Capture the cell that displays the provided text and extract its (X, Y) central coordinate. 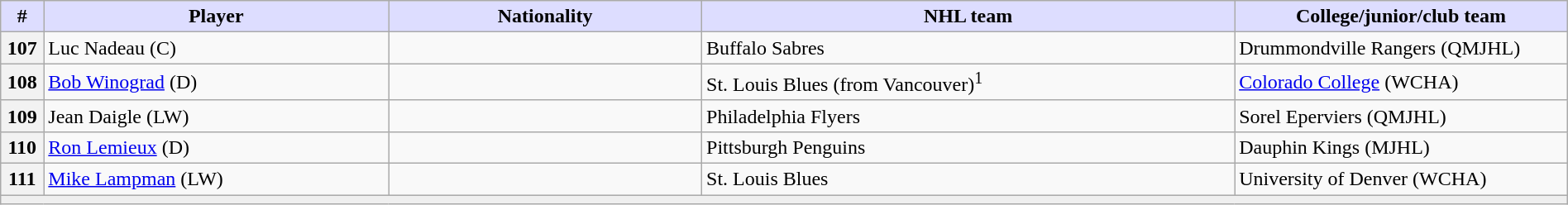
108 (22, 83)
Buffalo Sabres (968, 48)
University of Denver (WCHA) (1401, 179)
110 (22, 147)
Pittsburgh Penguins (968, 147)
Drummondville Rangers (QMJHL) (1401, 48)
Sorel Eperviers (QMJHL) (1401, 116)
Dauphin Kings (MJHL) (1401, 147)
Bob Winograd (D) (217, 83)
St. Louis Blues (from Vancouver)1 (968, 83)
NHL team (968, 17)
107 (22, 48)
Mike Lampman (LW) (217, 179)
Nationality (546, 17)
College/junior/club team (1401, 17)
Luc Nadeau (C) (217, 48)
111 (22, 179)
Jean Daigle (LW) (217, 116)
109 (22, 116)
Player (217, 17)
Colorado College (WCHA) (1401, 83)
Ron Lemieux (D) (217, 147)
Philadelphia Flyers (968, 116)
# (22, 17)
St. Louis Blues (968, 179)
